Detect which cell encompasses the target text, then output its [x, y] center coordinate. 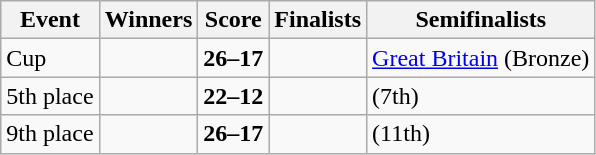
9th place [50, 134]
Finalists [318, 20]
Cup [50, 58]
(7th) [481, 96]
Great Britain (Bronze) [481, 58]
Winners [148, 20]
Score [234, 20]
5th place [50, 96]
(11th) [481, 134]
Event [50, 20]
Semifinalists [481, 20]
22–12 [234, 96]
